Scan for the cell matching the given text and deliver its [x, y] coordinate at center. 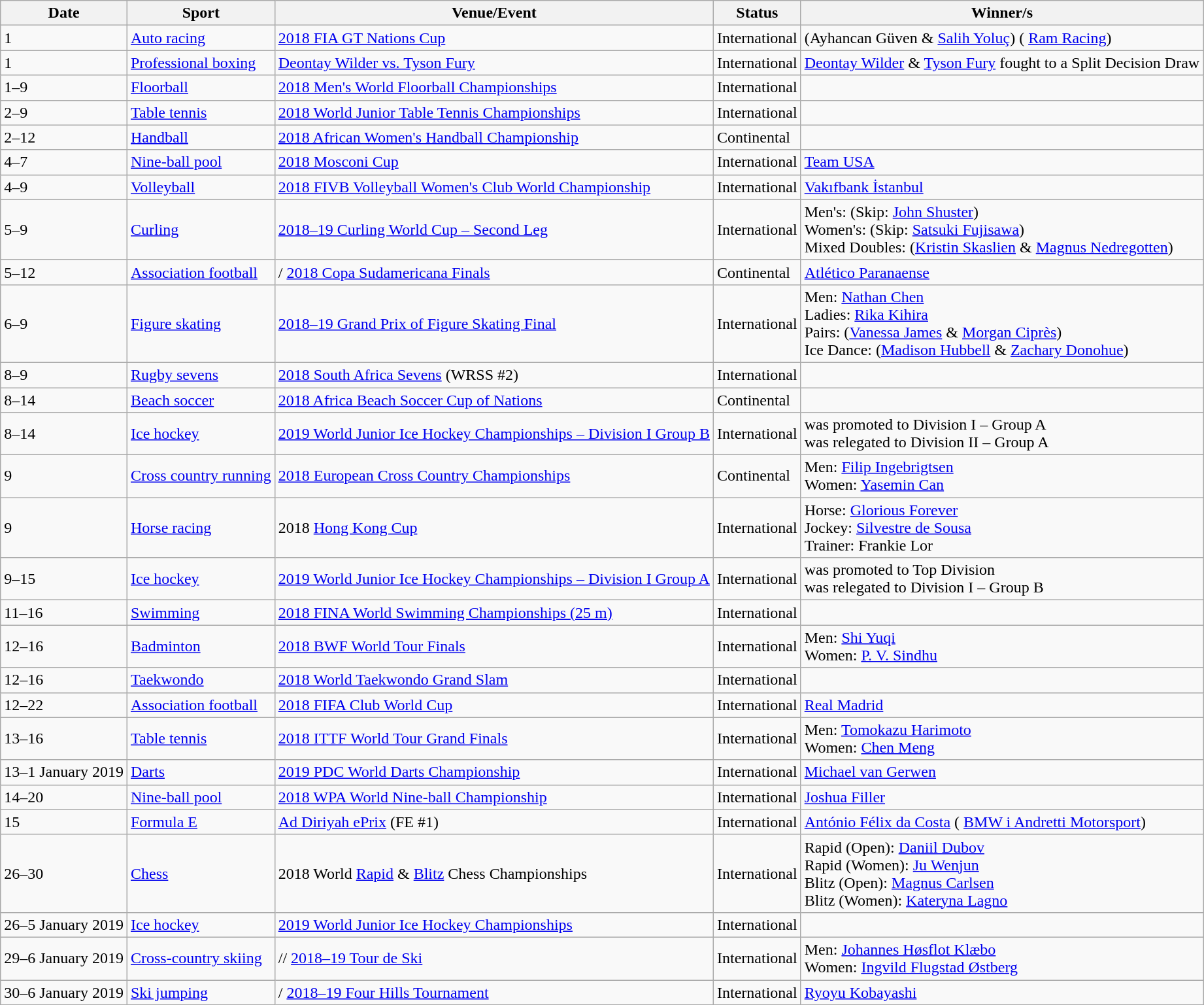
2018 Mosconi Cup [494, 162]
Sport [201, 13]
29–6 January 2019 [64, 959]
14–20 [64, 797]
Badminton [201, 646]
Status [757, 13]
Taekwondo [201, 680]
2018 World Junior Table Tennis Championships [494, 112]
5–12 [64, 272]
Men: Shi YuqiWomen: P. V. Sindhu [1001, 646]
2019 PDC World Darts Championship [494, 772]
26–30 [64, 874]
Men: Filip IngebrigtsenWomen: Yasemin Can [1001, 476]
2018 African Women's Handball Championship [494, 137]
Real Madrid [1001, 705]
Joshua Filler [1001, 797]
8–9 [64, 375]
/ 2018 Copa Sudamericana Finals [494, 272]
Ski jumping [201, 992]
Rapid (Open): Daniil DubovRapid (Women): Ju WenjunBlitz (Open): Magnus CarlsenBlitz (Women): Kateryna Lagno [1001, 874]
Deontay Wilder & Tyson Fury fought to a Split Decision Draw [1001, 63]
Volleyball [201, 187]
// 2018–19 Tour de Ski [494, 959]
2018 FINA World Swimming Championships (25 m) [494, 613]
Cross-country skiing [201, 959]
Horse: Glorious ForeverJockey: Silvestre de SousaTrainer: Frankie Lor [1001, 528]
2018 FIA GT Nations Cup [494, 38]
was promoted to Top Division was relegated to Division I – Group B [1001, 579]
2018–19 Curling World Cup – Second Leg [494, 230]
13–16 [64, 739]
2018 BWF World Tour Finals [494, 646]
Men: Tomokazu HarimotoWomen: Chen Meng [1001, 739]
Men: Johannes Høsflot KlæboWomen: Ingvild Flugstad Østberg [1001, 959]
26–5 January 2019 [64, 925]
Men's: (Skip: John Shuster)Women's: (Skip: Satsuki Fujisawa)Mixed Doubles: (Kristin Skaslien & Magnus Nedregotten) [1001, 230]
2018 European Cross Country Championships [494, 476]
2–9 [64, 112]
Darts [201, 772]
Atlético Paranaense [1001, 272]
Men: Nathan ChenLadies: Rika KihiraPairs: (Vanessa James & Morgan Ciprès)Ice Dance: (Madison Hubbell & Zachary Donohue) [1001, 323]
2018 South Africa Sevens (WRSS #2) [494, 375]
4–9 [64, 187]
2018 Africa Beach Soccer Cup of Nations [494, 400]
2–12 [64, 137]
Date [64, 13]
5–9 [64, 230]
Ad Diriyah ePrix (FE #1) [494, 822]
2018 Hong Kong Cup [494, 528]
2018 World Taekwondo Grand Slam [494, 680]
Professional boxing [201, 63]
2018 Men's World Floorball Championships [494, 88]
Figure skating [201, 323]
2018 FIVB Volleyball Women's Club World Championship [494, 187]
9–15 [64, 579]
2018 ITTF World Tour Grand Finals [494, 739]
Ryoyu Kobayashi [1001, 992]
30–6 January 2019 [64, 992]
Deontay Wilder vs. Tyson Fury [494, 63]
2018–19 Grand Prix of Figure Skating Final [494, 323]
4–7 [64, 162]
2019 World Junior Ice Hockey Championships [494, 925]
15 [64, 822]
11–16 [64, 613]
13–1 January 2019 [64, 772]
12–22 [64, 705]
Horse racing [201, 528]
Beach soccer [201, 400]
Vakıfbank İstanbul [1001, 187]
2018 World Rapid & Blitz Chess Championships [494, 874]
2018 WPA World Nine-ball Championship [494, 797]
Winner/s [1001, 13]
Venue/Event [494, 13]
Chess [201, 874]
/ 2018–19 Four Hills Tournament [494, 992]
(Ayhancan Güven & Salih Yoluç) ( Ram Racing) [1001, 38]
Formula E [201, 822]
1–9 [64, 88]
Team USA [1001, 162]
2019 World Junior Ice Hockey Championships – Division I Group A [494, 579]
António Félix da Costa ( BMW i Andretti Motorsport) [1001, 822]
Rugby sevens [201, 375]
Auto racing [201, 38]
2019 World Junior Ice Hockey Championships – Division I Group B [494, 434]
Handball [201, 137]
Swimming [201, 613]
Michael van Gerwen [1001, 772]
2018 FIFA Club World Cup [494, 705]
was promoted to Division I – Group A was relegated to Division II – Group A [1001, 434]
Curling [201, 230]
6–9 [64, 323]
Floorball [201, 88]
Cross country running [201, 476]
